Provide the [X, Y] coordinate of the cell's center where the given text is located.  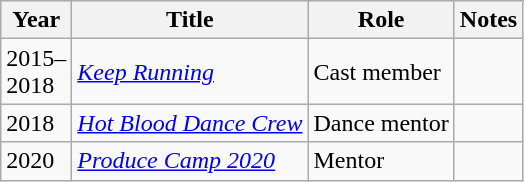
2018 [36, 123]
Produce Camp 2020 [190, 161]
Dance mentor [381, 123]
2020 [36, 161]
Keep Running [190, 72]
Year [36, 20]
Role [381, 20]
Notes [488, 20]
Mentor [381, 161]
Title [190, 20]
Cast member [381, 72]
2015–2018 [36, 72]
Hot Blood Dance Crew [190, 123]
